For the text-containing cell, return its midpoint in [x, y] coordinate format. 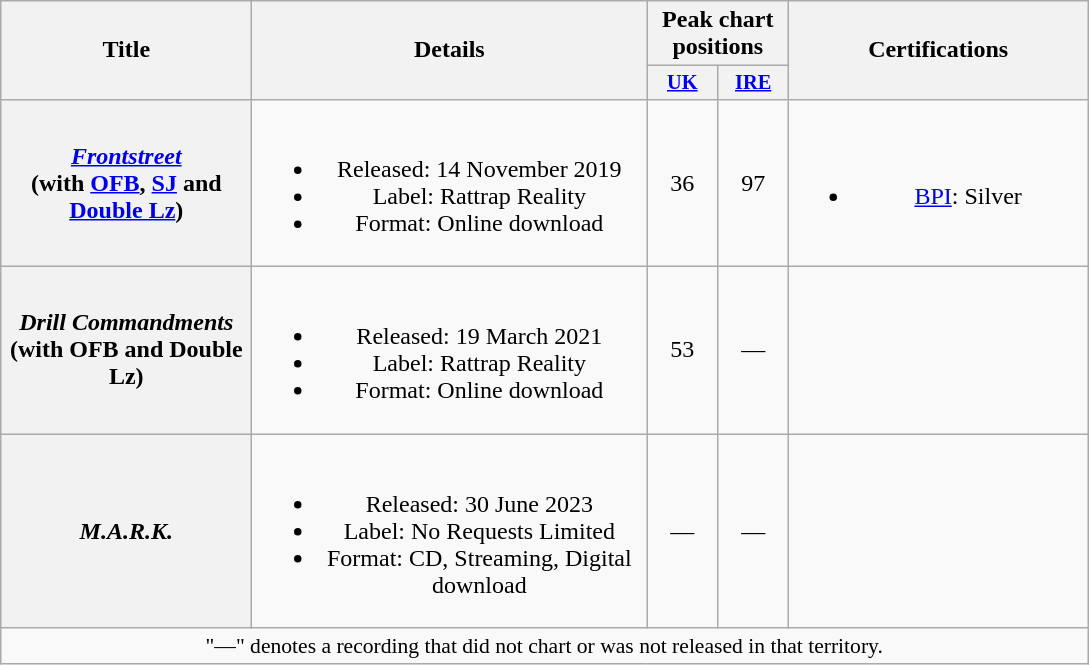
53 [682, 350]
Certifications [938, 50]
Peak chart positions [718, 34]
Details [450, 50]
BPI: Silver [938, 182]
"—" denotes a recording that did not chart or was not released in that territory. [544, 646]
Released: 14 November 2019Label: Rattrap RealityFormat: Online download [450, 182]
Frontstreet(with OFB, SJ and Double Lz) [126, 182]
Title [126, 50]
Released: 30 June 2023Label: No Requests LimitedFormat: CD, Streaming, Digital download [450, 531]
Released: 19 March 2021Label: Rattrap RealityFormat: Online download [450, 350]
97 [754, 182]
IRE [754, 83]
Drill Commandments(with OFB and Double Lz) [126, 350]
36 [682, 182]
M.A.R.K. [126, 531]
UK [682, 83]
